Pinpoint the cell where the given text exists, returning its [X, Y] midpoint coordinate. 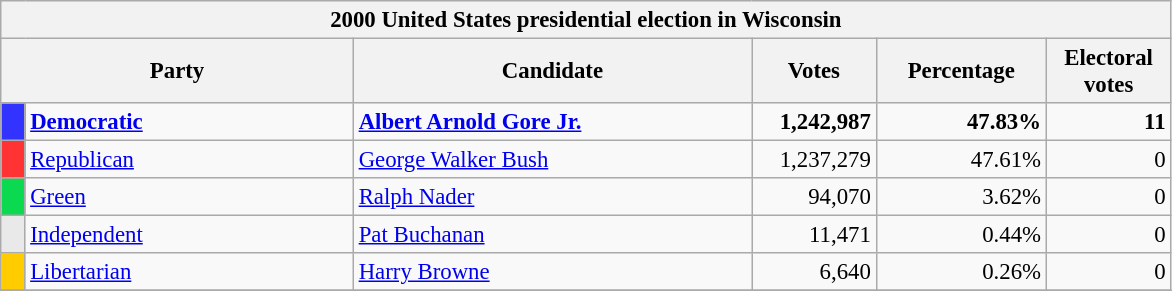
11,471 [814, 235]
0.44% [961, 235]
Ralph Nader [552, 197]
Percentage [961, 72]
1,242,987 [814, 122]
Pat Buchanan [552, 235]
Votes [814, 72]
Albert Arnold Gore Jr. [552, 122]
1,237,279 [814, 160]
Green [189, 197]
Republican [189, 160]
George Walker Bush [552, 160]
Electoral votes [1108, 72]
Party [178, 72]
Candidate [552, 72]
47.61% [961, 160]
Independent [189, 235]
94,070 [814, 197]
3.62% [961, 197]
2000 United States presidential election in Wisconsin [586, 20]
11 [1108, 122]
47.83% [961, 122]
Democratic [189, 122]
